From the cell containing the given text, extract its center point as (x, y) coordinate. 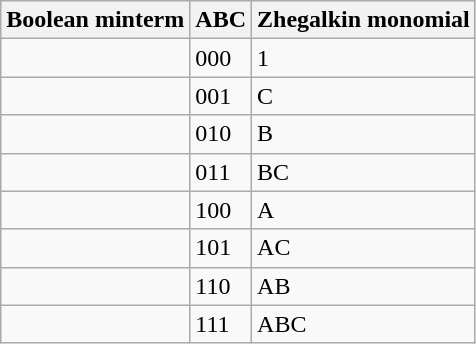
1 (364, 58)
B (364, 134)
001 (221, 96)
A (364, 210)
111 (221, 324)
011 (221, 172)
AB (364, 286)
110 (221, 286)
101 (221, 248)
BC (364, 172)
100 (221, 210)
Boolean minterm (96, 20)
010 (221, 134)
Zhegalkin monomial (364, 20)
AC (364, 248)
000 (221, 58)
C (364, 96)
